Return the (x, y) coordinate for the center point of the cell that contains the specified text.  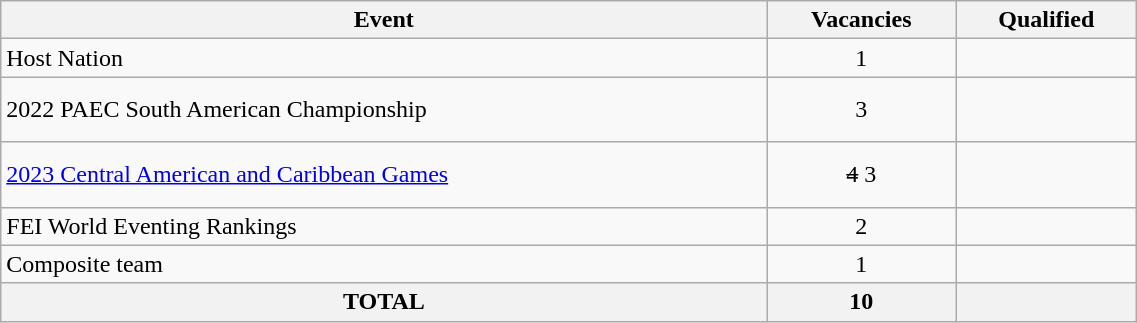
Event (384, 20)
TOTAL (384, 302)
2023 Central American and Caribbean Games (384, 174)
Composite team (384, 264)
Host Nation (384, 58)
Vacancies (862, 20)
FEI World Eventing Rankings (384, 226)
10 (862, 302)
Qualified (1046, 20)
4 3 (862, 174)
3 (862, 110)
2022 PAEC South American Championship (384, 110)
2 (862, 226)
